Pinpoint the cell where the given text exists, returning its (X, Y) midpoint coordinate. 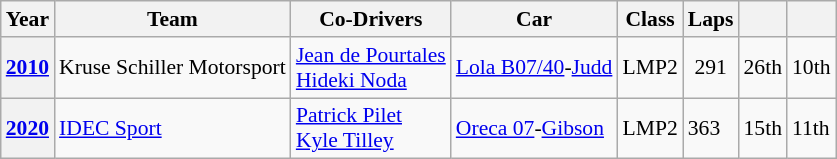
363 (711, 128)
15th (762, 128)
291 (711, 68)
Lola B07/40-Judd (534, 68)
Co-Drivers (371, 19)
2020 (28, 128)
26th (762, 68)
2010 (28, 68)
Jean de Pourtales Hideki Noda (371, 68)
Laps (711, 19)
Oreca 07-Gibson (534, 128)
11th (812, 128)
IDEC Sport (172, 128)
Patrick Pilet Kyle Tilley (371, 128)
Year (28, 19)
Car (534, 19)
Team (172, 19)
Class (650, 19)
10th (812, 68)
Kruse Schiller Motorsport (172, 68)
